Capture the cell that displays the provided text and extract its (x, y) central coordinate. 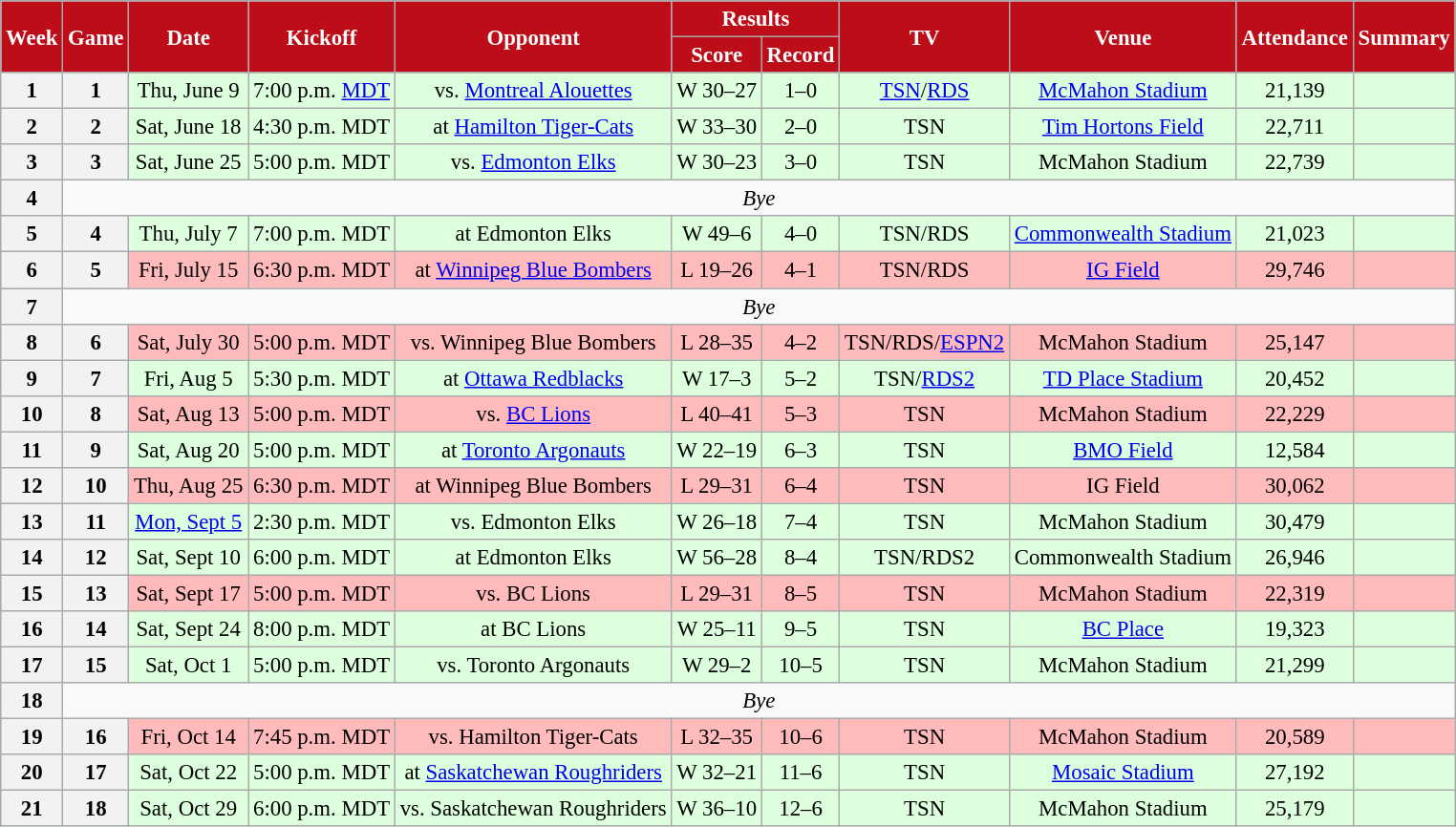
Thu, June 9 (189, 91)
W 17–3 (717, 378)
at Hamilton Tiger-Cats (533, 127)
Game (96, 36)
19,323 (1295, 629)
10–6 (801, 737)
at Saskatchewan Roughriders (533, 773)
10–5 (801, 666)
W 30–23 (717, 162)
25,179 (1295, 809)
1–0 (801, 91)
12,584 (1295, 450)
Thu, July 7 (189, 234)
21 (32, 809)
Sat, June 25 (189, 162)
Fri, July 15 (189, 270)
20,589 (1295, 737)
W 22–19 (717, 450)
W 25–11 (717, 629)
Sat, Sept 24 (189, 629)
Sat, July 30 (189, 342)
5:30 p.m. MDT (322, 378)
TV (925, 36)
20,452 (1295, 378)
BMO Field (1123, 450)
21,139 (1295, 91)
Sat, Aug 13 (189, 413)
at BC Lions (533, 629)
6–4 (801, 486)
Thu, Aug 25 (189, 486)
30,062 (1295, 486)
Venue (1123, 36)
Date (189, 36)
W 56–28 (717, 558)
W 32–21 (717, 773)
Record (801, 55)
Kickoff (322, 36)
11–6 (801, 773)
27,192 (1295, 773)
L 40–41 (717, 413)
4–0 (801, 234)
Fri, Aug 5 (189, 378)
Mon, Sept 5 (189, 521)
W 33–30 (717, 127)
vs. Montreal Alouettes (533, 91)
21,299 (1295, 666)
7:45 p.m. MDT (322, 737)
22,711 (1295, 127)
Tim Hortons Field (1123, 127)
W 30–27 (717, 91)
Summary (1404, 36)
Sat, Aug 20 (189, 450)
Sat, Sept 10 (189, 558)
5–3 (801, 413)
at Toronto Argonauts (533, 450)
TD Place Stadium (1123, 378)
4:30 p.m. MDT (322, 127)
4–2 (801, 342)
Sat, Oct 22 (189, 773)
Opponent (533, 36)
Sat, Sept 17 (189, 593)
L 28–35 (717, 342)
Score (717, 55)
Sat, Oct 29 (189, 809)
2–0 (801, 127)
W 29–2 (717, 666)
21,023 (1295, 234)
6–3 (801, 450)
W 36–10 (717, 809)
Sat, Oct 1 (189, 666)
at Ottawa Redblacks (533, 378)
26,946 (1295, 558)
9–5 (801, 629)
5–2 (801, 378)
Fri, Oct 14 (189, 737)
19 (32, 737)
vs. Hamilton Tiger-Cats (533, 737)
4–1 (801, 270)
Week (32, 36)
20 (32, 773)
8:00 p.m. MDT (322, 629)
22,229 (1295, 413)
Sat, June 18 (189, 127)
30,479 (1295, 521)
vs. Toronto Argonauts (533, 666)
BC Place (1123, 629)
7–4 (801, 521)
Results (756, 19)
8–5 (801, 593)
8–4 (801, 558)
W 49–6 (717, 234)
22,319 (1295, 593)
L 32–35 (717, 737)
3–0 (801, 162)
Attendance (1295, 36)
29,746 (1295, 270)
12–6 (801, 809)
W 26–18 (717, 521)
2:30 p.m. MDT (322, 521)
TSN/RDS/ESPN2 (925, 342)
vs. Saskatchewan Roughriders (533, 809)
25,147 (1295, 342)
vs. Winnipeg Blue Bombers (533, 342)
L 19–26 (717, 270)
Mosaic Stadium (1123, 773)
22,739 (1295, 162)
